Provide the (x, y) coordinate of the cell's center where the given text is located.  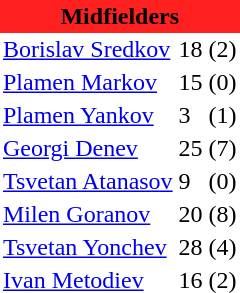
(4) (223, 248)
Tsvetan Yonchev (88, 248)
9 (191, 182)
Georgi Denev (88, 148)
Tsvetan Atanasov (88, 182)
25 (191, 148)
Borislav Sredkov (88, 50)
28 (191, 248)
18 (191, 50)
Plamen Markov (88, 82)
3 (191, 116)
20 (191, 214)
(8) (223, 214)
15 (191, 82)
(1) (223, 116)
(7) (223, 148)
(2) (223, 50)
Midfielders (120, 16)
Milen Goranov (88, 214)
Plamen Yankov (88, 116)
